From the cell containing the given text, extract its center point as [x, y] coordinate. 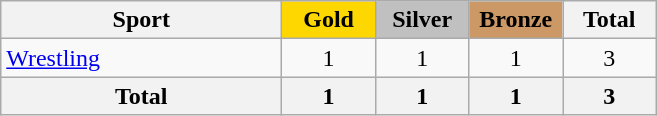
Gold [329, 20]
Bronze [516, 20]
Wrestling [142, 58]
Sport [142, 20]
Silver [422, 20]
